From the cell containing the given text, extract its center point as (x, y) coordinate. 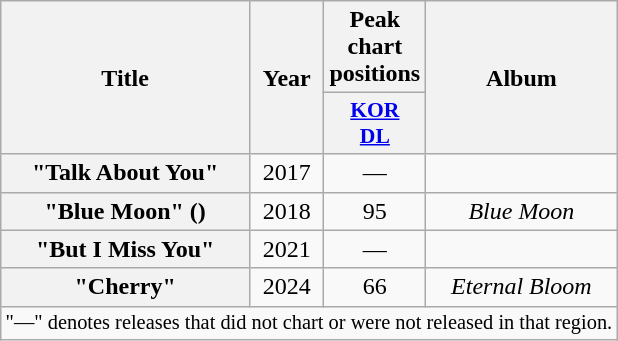
Peak chart positions (375, 47)
"Talk About You" (126, 173)
2024 (287, 287)
Album (522, 78)
"But I Miss You" (126, 249)
2018 (287, 211)
2017 (287, 173)
"—" denotes releases that did not chart or were not released in that region. (309, 323)
Title (126, 78)
Blue Moon (522, 211)
KORDL (375, 124)
"Blue Moon" () (126, 211)
Year (287, 78)
66 (375, 287)
95 (375, 211)
"Cherry" (126, 287)
Eternal Bloom (522, 287)
2021 (287, 249)
